Identify which cell holds the provided text, then report its [X, Y] central coordinate. 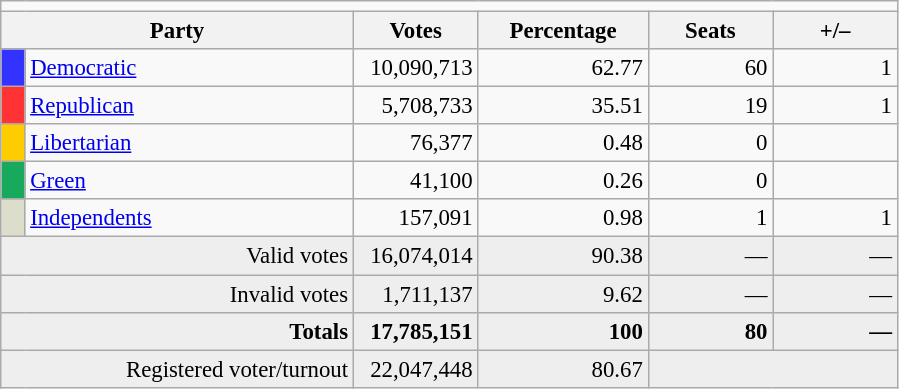
Party [178, 31]
41,100 [416, 181]
Republican [189, 106]
Valid votes [178, 256]
0.48 [563, 143]
Libertarian [189, 143]
157,091 [416, 219]
80.67 [563, 369]
Green [189, 181]
62.77 [563, 68]
0.26 [563, 181]
Totals [178, 331]
19 [710, 106]
100 [563, 331]
Registered voter/turnout [178, 369]
17,785,151 [416, 331]
9.62 [563, 294]
90.38 [563, 256]
0.98 [563, 219]
Democratic [189, 68]
Votes [416, 31]
Invalid votes [178, 294]
+/– [836, 31]
35.51 [563, 106]
Independents [189, 219]
80 [710, 331]
Percentage [563, 31]
60 [710, 68]
5,708,733 [416, 106]
1,711,137 [416, 294]
Seats [710, 31]
22,047,448 [416, 369]
16,074,014 [416, 256]
76,377 [416, 143]
10,090,713 [416, 68]
